For the text-containing cell, return its midpoint in (X, Y) coordinate format. 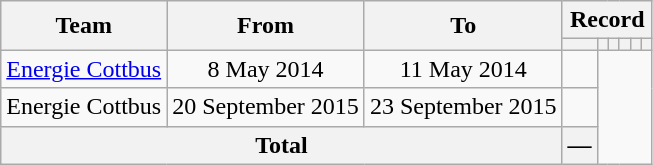
23 September 2015 (463, 107)
20 September 2015 (266, 107)
Total (282, 145)
To (463, 26)
From (266, 26)
8 May 2014 (266, 69)
Team (84, 26)
Record (607, 20)
11 May 2014 (463, 69)
— (580, 145)
